Identify which cell holds the provided text, then report its [X, Y] central coordinate. 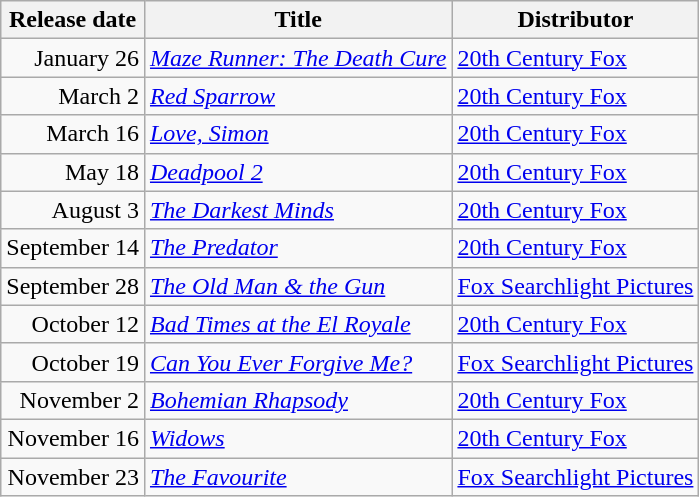
Maze Runner: The Death Cure [298, 58]
Deadpool 2 [298, 172]
Title [298, 20]
The Old Man & the Gun [298, 286]
August 3 [73, 210]
October 19 [73, 362]
Bohemian Rhapsody [298, 400]
Love, Simon [298, 134]
September 28 [73, 286]
March 16 [73, 134]
October 12 [73, 324]
The Darkest Minds [298, 210]
Distributor [576, 20]
September 14 [73, 248]
November 16 [73, 438]
November 2 [73, 400]
Red Sparrow [298, 96]
The Favourite [298, 477]
Widows [298, 438]
The Predator [298, 248]
May 18 [73, 172]
November 23 [73, 477]
Can You Ever Forgive Me? [298, 362]
Release date [73, 20]
March 2 [73, 96]
Bad Times at the El Royale [298, 324]
January 26 [73, 58]
